For the text-containing cell, return its midpoint in (X, Y) coordinate format. 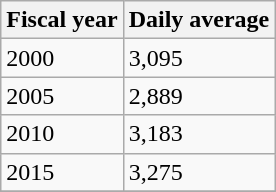
2015 (62, 172)
Daily average (199, 20)
2005 (62, 96)
3,095 (199, 58)
2,889 (199, 96)
2000 (62, 58)
2010 (62, 134)
3,183 (199, 134)
Fiscal year (62, 20)
3,275 (199, 172)
